Capture the cell that displays the provided text and extract its (X, Y) central coordinate. 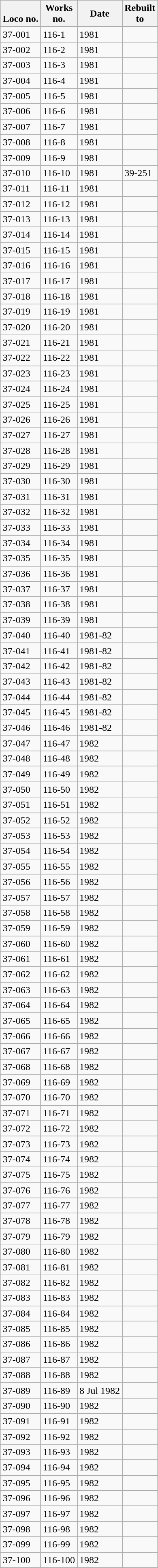
37-052 (20, 820)
37-077 (20, 1206)
37-098 (20, 1529)
116-6 (59, 111)
37-026 (20, 419)
37-041 (20, 651)
116-89 (59, 1390)
37-089 (20, 1390)
37-061 (20, 959)
116-39 (59, 620)
37-048 (20, 759)
37-033 (20, 528)
116-32 (59, 512)
116-95 (59, 1483)
116-17 (59, 281)
116-81 (59, 1267)
37-092 (20, 1437)
37-073 (20, 1144)
116-66 (59, 1036)
37-010 (20, 173)
37-039 (20, 620)
116-72 (59, 1128)
116-52 (59, 820)
116-63 (59, 990)
37-015 (20, 250)
116-23 (59, 373)
37-059 (20, 928)
116-84 (59, 1313)
116-98 (59, 1529)
37-009 (20, 157)
37-066 (20, 1036)
Loco no. (20, 14)
37-088 (20, 1375)
116-60 (59, 944)
37-053 (20, 836)
116-10 (59, 173)
116-11 (59, 188)
37-031 (20, 497)
37-093 (20, 1452)
37-075 (20, 1174)
116-19 (59, 312)
37-047 (20, 743)
37-085 (20, 1329)
116-4 (59, 81)
116-47 (59, 743)
116-14 (59, 235)
37-084 (20, 1313)
37-027 (20, 435)
116-62 (59, 974)
116-71 (59, 1113)
116-53 (59, 836)
37-019 (20, 312)
116-1 (59, 34)
Worksno. (59, 14)
116-20 (59, 327)
116-36 (59, 574)
37-037 (20, 589)
37-080 (20, 1252)
37-006 (20, 111)
116-42 (59, 666)
116-82 (59, 1283)
37-076 (20, 1190)
116-65 (59, 1021)
116-80 (59, 1252)
37-067 (20, 1051)
116-90 (59, 1406)
37-036 (20, 574)
116-59 (59, 928)
37-050 (20, 789)
37-004 (20, 81)
37-005 (20, 96)
116-94 (59, 1468)
37-001 (20, 34)
37-087 (20, 1360)
116-78 (59, 1221)
116-93 (59, 1452)
116-88 (59, 1375)
116-16 (59, 266)
116-15 (59, 250)
37-091 (20, 1421)
116-74 (59, 1159)
37-097 (20, 1514)
37-081 (20, 1267)
116-5 (59, 96)
116-87 (59, 1360)
116-31 (59, 497)
116-61 (59, 959)
116-64 (59, 1005)
116-51 (59, 805)
37-054 (20, 851)
Date (100, 14)
37-044 (20, 697)
116-7 (59, 127)
37-014 (20, 235)
37-025 (20, 404)
37-030 (20, 481)
116-18 (59, 296)
116-73 (59, 1144)
116-2 (59, 50)
116-67 (59, 1051)
37-021 (20, 343)
116-8 (59, 142)
116-75 (59, 1174)
116-92 (59, 1437)
39-251 (140, 173)
116-29 (59, 466)
116-27 (59, 435)
37-024 (20, 389)
37-028 (20, 451)
116-56 (59, 882)
116-69 (59, 1082)
37-090 (20, 1406)
37-035 (20, 558)
116-48 (59, 759)
37-002 (20, 50)
116-76 (59, 1190)
37-060 (20, 944)
116-99 (59, 1545)
116-34 (59, 543)
37-018 (20, 296)
37-038 (20, 604)
37-023 (20, 373)
37-070 (20, 1098)
116-12 (59, 204)
37-013 (20, 219)
116-77 (59, 1206)
37-051 (20, 805)
116-70 (59, 1098)
37-082 (20, 1283)
37-069 (20, 1082)
116-21 (59, 343)
Rebuiltto (140, 14)
116-22 (59, 358)
37-045 (20, 713)
37-096 (20, 1498)
37-065 (20, 1021)
116-25 (59, 404)
116-40 (59, 635)
37-071 (20, 1113)
37-057 (20, 897)
37-078 (20, 1221)
37-086 (20, 1344)
116-46 (59, 728)
37-055 (20, 866)
116-97 (59, 1514)
116-58 (59, 913)
37-094 (20, 1468)
37-064 (20, 1005)
37-012 (20, 204)
116-49 (59, 774)
37-049 (20, 774)
116-96 (59, 1498)
116-26 (59, 419)
8 Jul 1982 (100, 1390)
37-068 (20, 1067)
116-3 (59, 65)
37-056 (20, 882)
37-008 (20, 142)
37-016 (20, 266)
37-063 (20, 990)
37-042 (20, 666)
116-57 (59, 897)
116-54 (59, 851)
116-86 (59, 1344)
37-058 (20, 913)
37-034 (20, 543)
37-017 (20, 281)
37-046 (20, 728)
37-040 (20, 635)
37-074 (20, 1159)
116-13 (59, 219)
37-043 (20, 681)
116-44 (59, 697)
37-072 (20, 1128)
116-55 (59, 866)
37-062 (20, 974)
37-003 (20, 65)
116-45 (59, 713)
116-24 (59, 389)
116-30 (59, 481)
116-37 (59, 589)
116-43 (59, 681)
37-007 (20, 127)
37-011 (20, 188)
116-85 (59, 1329)
116-9 (59, 157)
37-083 (20, 1298)
116-68 (59, 1067)
116-79 (59, 1236)
37-099 (20, 1545)
116-28 (59, 451)
116-38 (59, 604)
37-020 (20, 327)
116-35 (59, 558)
116-83 (59, 1298)
37-079 (20, 1236)
37-032 (20, 512)
37-029 (20, 466)
116-41 (59, 651)
37-022 (20, 358)
116-50 (59, 789)
116-91 (59, 1421)
116-100 (59, 1560)
116-33 (59, 528)
37-100 (20, 1560)
37-095 (20, 1483)
